Capture the cell that displays the provided text and extract its (x, y) central coordinate. 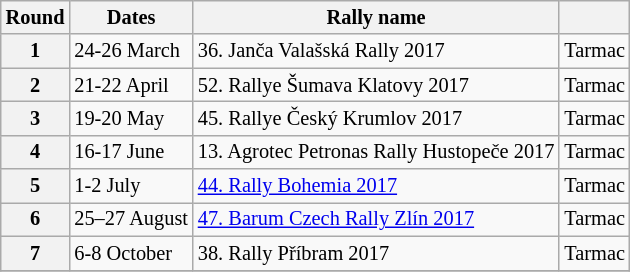
44. Rally Bohemia 2017 (376, 186)
38. Rally Příbram 2017 (376, 253)
6 (36, 219)
1-2 July (131, 186)
7 (36, 253)
3 (36, 118)
19-20 May (131, 118)
4 (36, 152)
1 (36, 51)
16-17 June (131, 152)
Dates (131, 17)
5 (36, 186)
21-22 April (131, 85)
2 (36, 85)
24-26 March (131, 51)
13. Agrotec Petronas Rally Hustopeče 2017 (376, 152)
Round (36, 17)
52. Rallye Šumava Klatovy 2017 (376, 85)
Rally name (376, 17)
45. Rallye Český Krumlov 2017 (376, 118)
6-8 October (131, 253)
25–27 August (131, 219)
47. Barum Czech Rally Zlín 2017 (376, 219)
36. Janča Valašská Rally 2017 (376, 51)
